Search for the cell housing the specified text and yield its (X, Y) center coordinate. 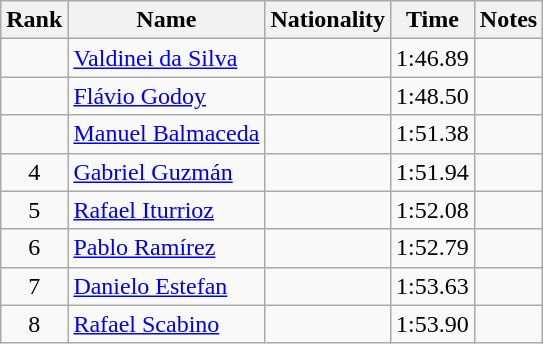
8 (34, 324)
1:51.94 (433, 172)
1:53.90 (433, 324)
Time (433, 20)
1:46.89 (433, 58)
Valdinei da Silva (166, 58)
Flávio Godoy (166, 96)
1:52.79 (433, 248)
1:48.50 (433, 96)
Gabriel Guzmán (166, 172)
6 (34, 248)
7 (34, 286)
Nationality (328, 20)
1:52.08 (433, 210)
Danielo Estefan (166, 286)
Pablo Ramírez (166, 248)
5 (34, 210)
1:51.38 (433, 134)
1:53.63 (433, 286)
Manuel Balmaceda (166, 134)
Rafael Iturrioz (166, 210)
Name (166, 20)
Rank (34, 20)
Rafael Scabino (166, 324)
Notes (508, 20)
4 (34, 172)
